Provide the (x, y) coordinate of the cell's center where the given text is located.  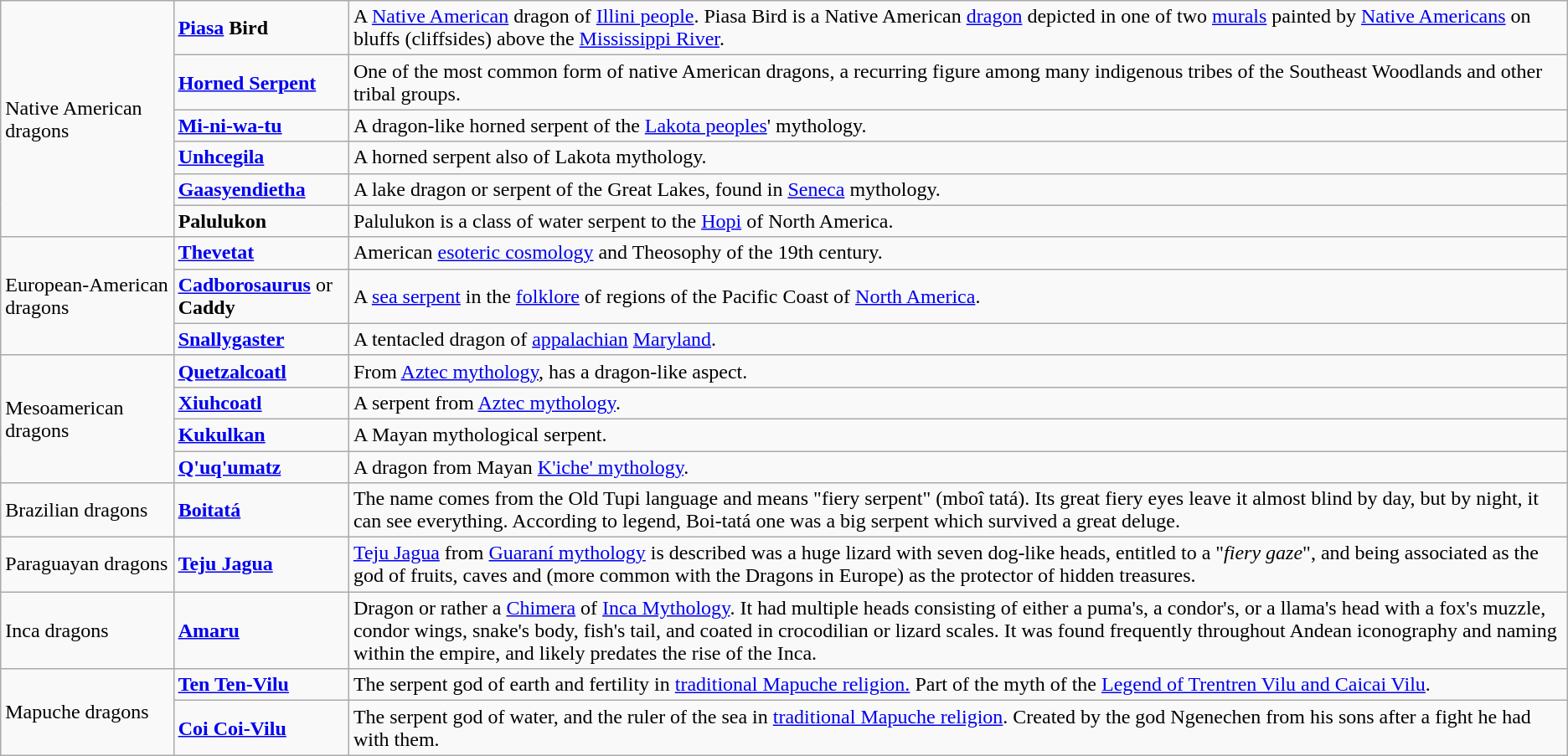
Mapuche dragons (87, 712)
Palulukon (261, 221)
European-American dragons (87, 296)
A sea serpent in the folklore of regions of the Pacific Coast of North America. (958, 296)
Gaasyendietha (261, 189)
Palulukon is a class of water serpent to the Hopi of North America. (958, 221)
Xiuhcoatl (261, 403)
A horned serpent also of Lakota mythology. (958, 157)
Quetzalcoatl (261, 371)
Thevetat (261, 253)
Paraguayan dragons (87, 564)
A serpent from Aztec mythology. (958, 403)
A lake dragon or serpent of the Great Lakes, found in Seneca mythology. (958, 189)
Horned Serpent (261, 82)
A Mayan mythological serpent. (958, 435)
A dragon from Mayan K'iche' mythology. (958, 466)
Inca dragons (87, 630)
A dragon-like horned serpent of the Lakota peoples' mythology. (958, 126)
The serpent god of earth and fertility in traditional Mapuche religion. Part of the myth of the Legend of Trentren Vilu and Caicai Vilu. (958, 685)
A tentacled dragon of appalachian Maryland. (958, 339)
Ten Ten-Vilu (261, 685)
Boitatá (261, 511)
Native American dragons (87, 119)
American esoteric cosmology and Theosophy of the 19th century. (958, 253)
Teju Jagua (261, 564)
Brazilian dragons (87, 511)
From Aztec mythology, has a dragon-like aspect. (958, 371)
Kukulkan (261, 435)
Q'uq'umatz (261, 466)
Amaru (261, 630)
Snallygaster (261, 339)
Piasa Bird (261, 28)
Coi Coi-Vilu (261, 728)
Mi-ni-wa-tu (261, 126)
Mesoamerican dragons (87, 419)
Unhcegila (261, 157)
Cadborosaurus or Caddy (261, 296)
